Identify which cell holds the provided text, then report its (X, Y) central coordinate. 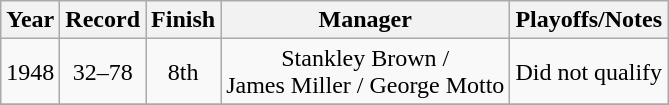
8th (184, 72)
32–78 (103, 72)
Finish (184, 20)
Playoffs/Notes (589, 20)
Manager (366, 20)
Record (103, 20)
Stankley Brown / James Miller / George Motto (366, 72)
1948 (30, 72)
Year (30, 20)
Did not qualify (589, 72)
